Output the (X, Y) coordinate of the center of the cell containing the given text.  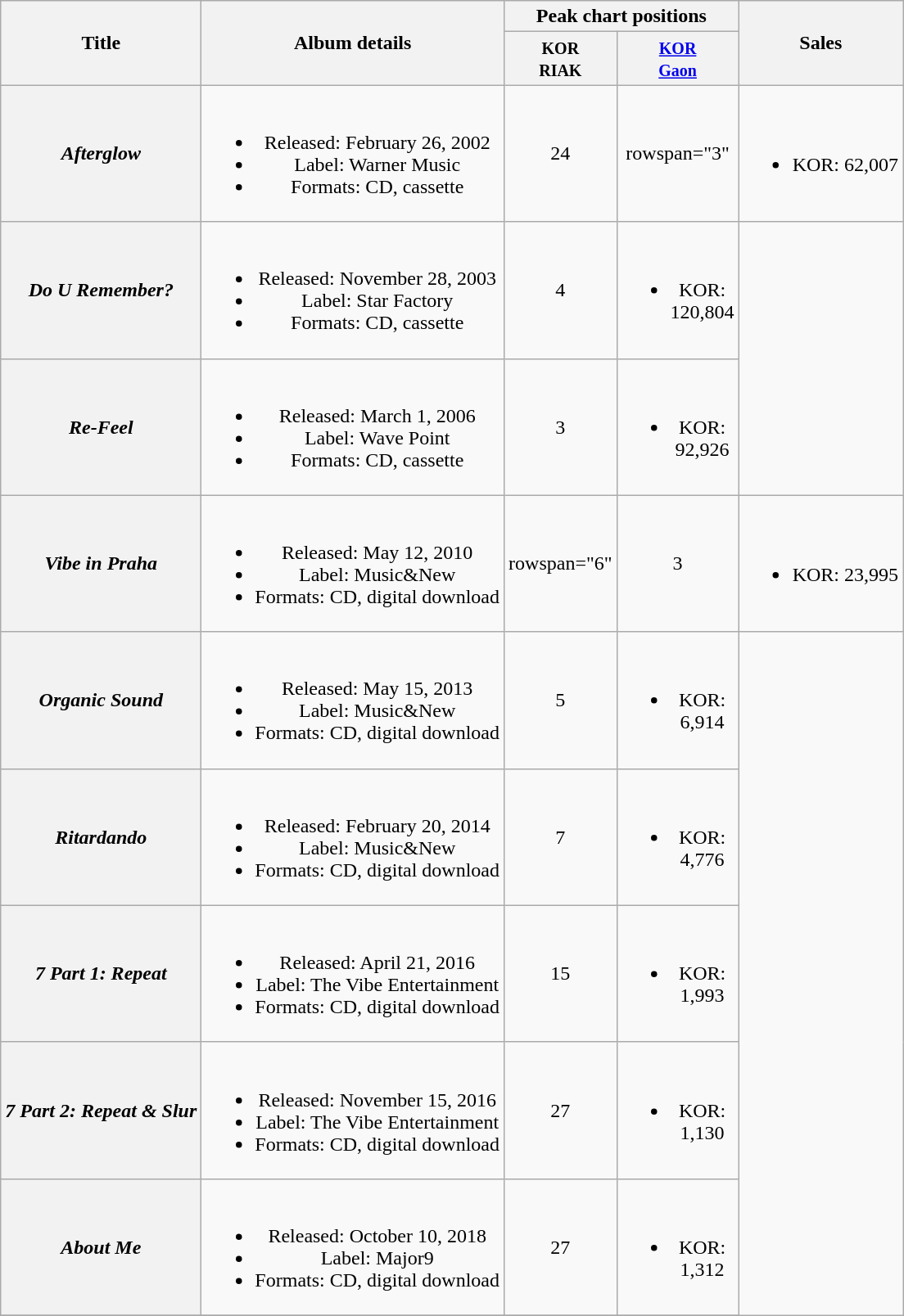
Released: October 10, 2018Label: Major9Formats: CD, digital download (353, 1247)
5 (561, 701)
KOR: 1,130 (678, 1110)
Album details (353, 43)
KOR: 92,926 (678, 427)
Released: November 15, 2016Label: The Vibe EntertainmentFormats: CD, digital download (353, 1110)
Vibe in Praha (102, 563)
KOR: 120,804 (678, 290)
KORRIAK (561, 59)
15 (561, 974)
KOR: 23,995 (820, 563)
KOR: 6,914 (678, 701)
About Me (102, 1247)
Released: February 20, 2014Label: Music&NewFormats: CD, digital download (353, 836)
Re-Feel (102, 427)
24 (561, 154)
4 (561, 290)
KOR: 4,776 (678, 836)
rowspan="3" (678, 154)
KOR: 1,312 (678, 1247)
Title (102, 43)
Released: April 21, 2016Label: The Vibe EntertainmentFormats: CD, digital download (353, 974)
KOR: 62,007 (820, 154)
Organic Sound (102, 701)
rowspan="6" (561, 563)
7 Part 1: Repeat (102, 974)
7 Part 2: Repeat & Slur (102, 1110)
Released: May 12, 2010Label: Music&NewFormats: CD, digital download (353, 563)
Peak chart positions (622, 16)
Released: November 28, 2003Label: Star FactoryFormats: CD, cassette (353, 290)
Afterglow (102, 154)
KOR: 1,993 (678, 974)
Released: May 15, 2013Label: Music&NewFormats: CD, digital download (353, 701)
Released: March 1, 2006Label: Wave PointFormats: CD, cassette (353, 427)
Released: February 26, 2002Label: Warner MusicFormats: CD, cassette (353, 154)
Ritardando (102, 836)
Sales (820, 43)
7 (561, 836)
KORGaon (678, 59)
Do U Remember? (102, 290)
